Search for the cell housing the specified text and yield its [x, y] center coordinate. 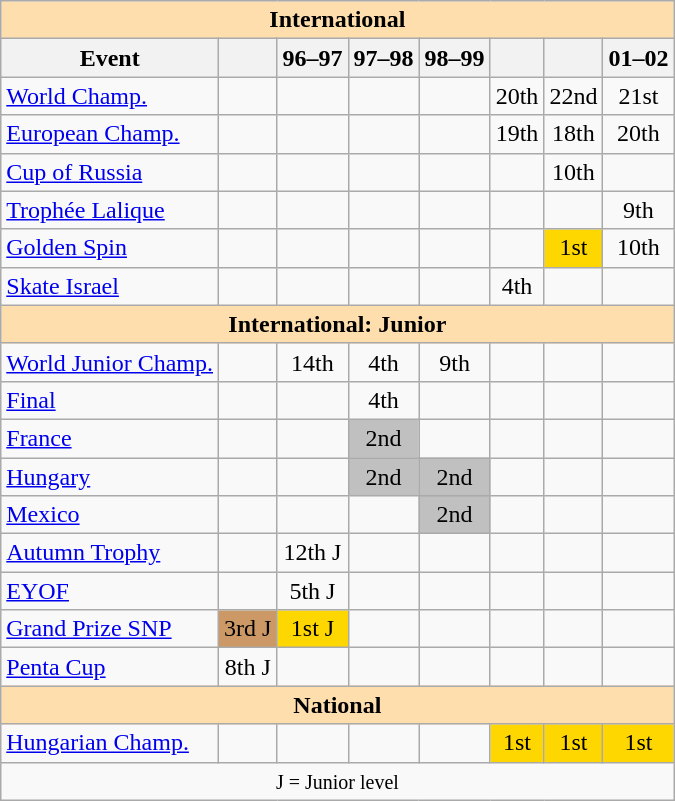
Golden Spin [110, 248]
12th J [312, 553]
97–98 [384, 58]
International: Junior [338, 324]
Event [110, 58]
Cup of Russia [110, 172]
3rd J [248, 629]
EYOF [110, 591]
Mexico [110, 515]
8th J [248, 667]
5th J [312, 591]
J = Junior level [338, 781]
96–97 [312, 58]
Grand Prize SNP [110, 629]
World Champ. [110, 96]
Autumn Trophy [110, 553]
98–99 [454, 58]
European Champ. [110, 134]
Trophée Lalique [110, 210]
International [338, 20]
Skate Israel [110, 286]
18th [574, 134]
1st J [312, 629]
22nd [574, 96]
France [110, 438]
World Junior Champ. [110, 362]
01–02 [638, 58]
Hungary [110, 477]
Final [110, 400]
14th [312, 362]
Hungarian Champ. [110, 743]
19th [517, 134]
Penta Cup [110, 667]
National [338, 705]
21st [638, 96]
